Locate the cell with the specified text and output its (X, Y) center coordinate. 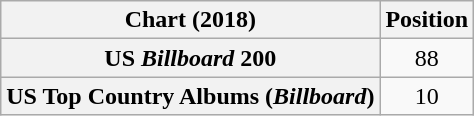
US Top Country Albums (Billboard) (190, 96)
US Billboard 200 (190, 58)
10 (427, 96)
88 (427, 58)
Position (427, 20)
Chart (2018) (190, 20)
